Detect which cell encompasses the target text, then output its (x, y) center coordinate. 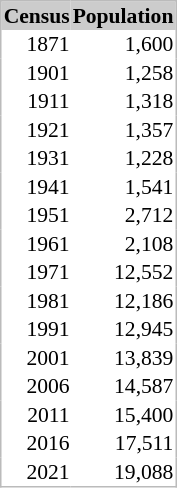
1871 (36, 44)
2,108 (124, 244)
1971 (36, 272)
1991 (36, 329)
1,357 (124, 130)
14,587 (124, 386)
2001 (36, 358)
1941 (36, 186)
1901 (36, 72)
12,186 (124, 300)
2011 (36, 414)
1911 (36, 101)
15,400 (124, 414)
19,088 (124, 472)
13,839 (124, 358)
1,258 (124, 72)
1,541 (124, 186)
1961 (36, 244)
1,228 (124, 158)
2021 (36, 472)
2,712 (124, 215)
Population (124, 16)
12,552 (124, 272)
12,945 (124, 329)
17,511 (124, 443)
1931 (36, 158)
1,600 (124, 44)
1951 (36, 215)
1921 (36, 130)
2006 (36, 386)
1,318 (124, 101)
2016 (36, 443)
Census (36, 16)
1981 (36, 300)
